Scan for the cell matching the given text and deliver its [X, Y] coordinate at center. 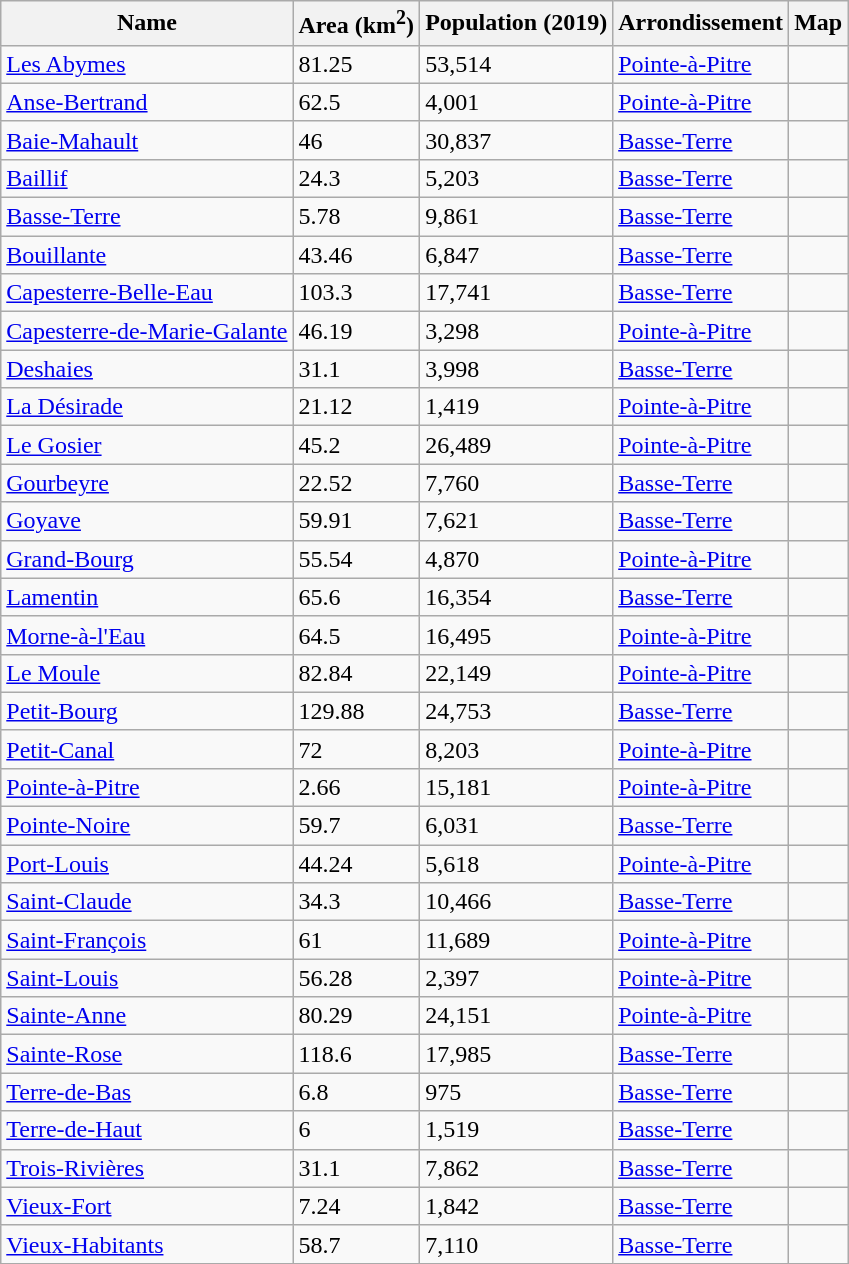
Name [147, 24]
La Désirade [147, 407]
6 [356, 1130]
Deshaies [147, 369]
82.84 [356, 673]
Grand-Bourg [147, 559]
45.2 [356, 445]
Terre-de-Haut [147, 1130]
5,618 [516, 864]
Capesterre-Belle-Eau [147, 293]
24,151 [516, 1016]
61 [356, 940]
1,842 [516, 1206]
7,862 [516, 1168]
1,419 [516, 407]
Port-Louis [147, 864]
55.54 [356, 559]
2,397 [516, 978]
975 [516, 1092]
Population (2019) [516, 24]
6,847 [516, 255]
46 [356, 140]
7,621 [516, 521]
118.6 [356, 1054]
43.46 [356, 255]
6.8 [356, 1092]
Le Gosier [147, 445]
59.7 [356, 826]
7,760 [516, 483]
103.3 [356, 293]
7.24 [356, 1206]
4,870 [516, 559]
24,753 [516, 711]
2.66 [356, 787]
81.25 [356, 64]
Sainte-Rose [147, 1054]
21.12 [356, 407]
Morne-à-l'Eau [147, 635]
17,985 [516, 1054]
6,031 [516, 826]
Baie-Mahault [147, 140]
Lamentin [147, 597]
53,514 [516, 64]
10,466 [516, 902]
5,203 [516, 178]
30,837 [516, 140]
Saint-Claude [147, 902]
72 [356, 749]
64.5 [356, 635]
8,203 [516, 749]
Saint-Louis [147, 978]
Les Abymes [147, 64]
Bouillante [147, 255]
Vieux-Fort [147, 1206]
58.7 [356, 1244]
Arrondissement [701, 24]
Baillif [147, 178]
26,489 [516, 445]
62.5 [356, 102]
17,741 [516, 293]
16,495 [516, 635]
Anse-Bertrand [147, 102]
Vieux-Habitants [147, 1244]
7,110 [516, 1244]
Gourbeyre [147, 483]
56.28 [356, 978]
Saint-François [147, 940]
15,181 [516, 787]
Area (km2) [356, 24]
Goyave [147, 521]
Map [818, 24]
5.78 [356, 217]
22.52 [356, 483]
Terre-de-Bas [147, 1092]
59.91 [356, 521]
Petit-Bourg [147, 711]
46.19 [356, 331]
16,354 [516, 597]
11,689 [516, 940]
9,861 [516, 217]
44.24 [356, 864]
65.6 [356, 597]
80.29 [356, 1016]
Le Moule [147, 673]
Petit-Canal [147, 749]
Pointe-Noire [147, 826]
129.88 [356, 711]
Trois-Rivières [147, 1168]
1,519 [516, 1130]
34.3 [356, 902]
24.3 [356, 178]
22,149 [516, 673]
Sainte-Anne [147, 1016]
Capesterre-de-Marie-Galante [147, 331]
3,998 [516, 369]
3,298 [516, 331]
4,001 [516, 102]
